From the cell containing the given text, extract its center point as (X, Y) coordinate. 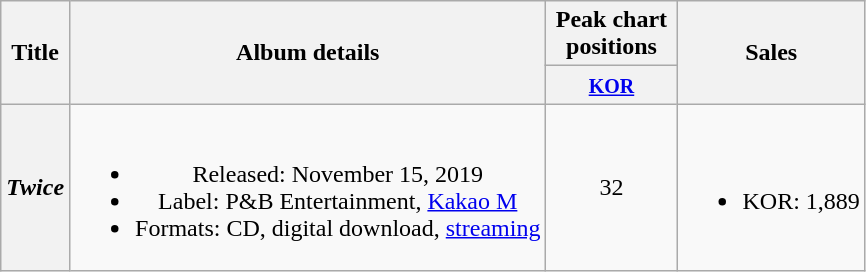
KOR: 1,889 (771, 188)
Released: November 15, 2019Label: P&B Entertainment, Kakao MFormats: CD, digital download, streaming (308, 188)
Twice (36, 188)
Album details (308, 52)
32 (612, 188)
KOR (612, 85)
Title (36, 52)
Sales (771, 52)
Peak chart positions (612, 34)
